Find where the given text appears and provide that cell's center as [X, Y] coordinate. 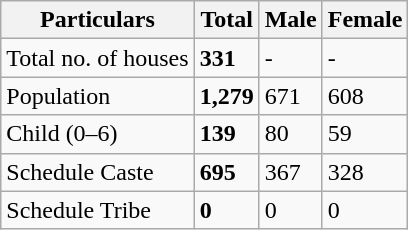
139 [226, 134]
671 [290, 96]
Schedule Caste [98, 172]
367 [290, 172]
608 [365, 96]
Total no. of houses [98, 58]
Population [98, 96]
331 [226, 58]
695 [226, 172]
Total [226, 20]
80 [290, 134]
328 [365, 172]
59 [365, 134]
Female [365, 20]
Schedule Tribe [98, 210]
Male [290, 20]
Child (0–6) [98, 134]
Particulars [98, 20]
1,279 [226, 96]
